Identify which cell holds the provided text, then report its (x, y) central coordinate. 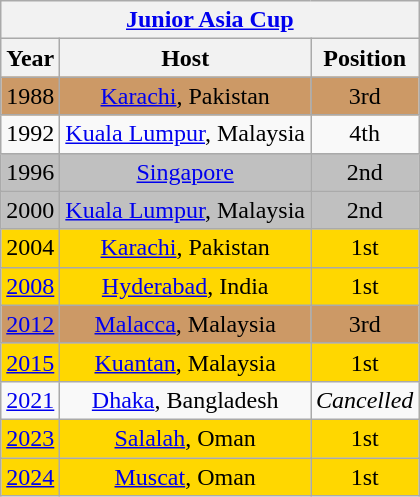
1988 (30, 96)
Kuantan, Malaysia (186, 362)
Salalah, Oman (186, 438)
2023 (30, 438)
2000 (30, 210)
Singapore (186, 172)
2012 (30, 324)
2015 (30, 362)
2021 (30, 400)
2004 (30, 248)
1996 (30, 172)
Malacca, Malaysia (186, 324)
Dhaka, Bangladesh (186, 400)
Year (30, 58)
Host (186, 58)
Hyderabad, India (186, 286)
Cancelled (365, 400)
1992 (30, 134)
Position (365, 58)
Muscat, Oman (186, 477)
2024 (30, 477)
4th (365, 134)
Junior Asia Cup (210, 20)
2008 (30, 286)
